Detect which cell encompasses the target text, then output its (X, Y) center coordinate. 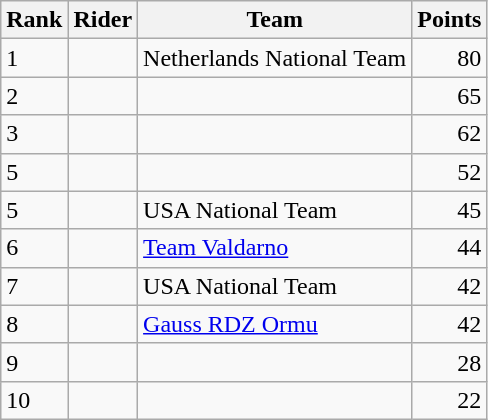
10 (34, 400)
28 (450, 362)
7 (34, 286)
6 (34, 248)
Rider (103, 20)
52 (450, 172)
1 (34, 58)
Team (275, 20)
Gauss RDZ Ormu (275, 324)
80 (450, 58)
65 (450, 96)
Netherlands National Team (275, 58)
2 (34, 96)
8 (34, 324)
9 (34, 362)
Rank (34, 20)
44 (450, 248)
62 (450, 134)
Team Valdarno (275, 248)
22 (450, 400)
Points (450, 20)
3 (34, 134)
45 (450, 210)
